Extract the [x, y] coordinate from the center of the cell holding the provided text.  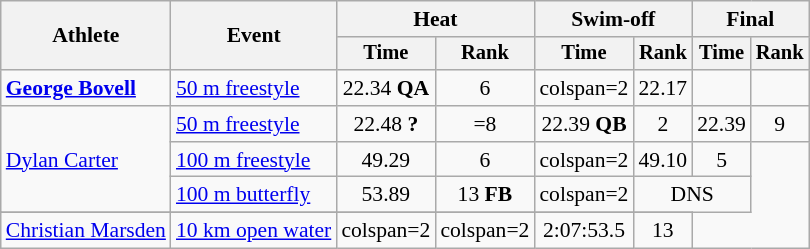
DNS [692, 195]
13 [662, 231]
George Bovell [86, 88]
53.89 [386, 195]
Event [254, 36]
22.34 QA [386, 88]
=8 [484, 124]
Athlete [86, 36]
5 [722, 160]
2 [662, 124]
49.10 [662, 160]
100 m freestyle [254, 160]
Final [750, 19]
22.39 [722, 124]
22.17 [662, 88]
Heat [435, 19]
Swim-off [613, 19]
13 FB [484, 195]
Dylan Carter [86, 160]
2:07:53.5 [584, 231]
22.48 ? [386, 124]
Christian Marsden [86, 231]
100 m butterfly [254, 195]
9 [780, 124]
22.39 QB [584, 124]
10 km open water [254, 231]
49.29 [386, 160]
